From the cell containing the given text, extract its center point as [x, y] coordinate. 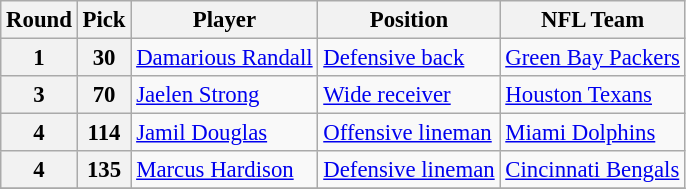
Defensive back [409, 58]
30 [104, 58]
Wide receiver [409, 95]
Houston Texans [592, 95]
3 [39, 95]
NFL Team [592, 20]
Green Bay Packers [592, 58]
70 [104, 95]
Offensive lineman [409, 133]
135 [104, 170]
Miami Dolphins [592, 133]
114 [104, 133]
Cincinnati Bengals [592, 170]
Jamil Douglas [224, 133]
Defensive lineman [409, 170]
Pick [104, 20]
Round [39, 20]
Jaelen Strong [224, 95]
Marcus Hardison [224, 170]
Player [224, 20]
Position [409, 20]
1 [39, 58]
Damarious Randall [224, 58]
